Scan for the cell matching the given text and deliver its (x, y) coordinate at center. 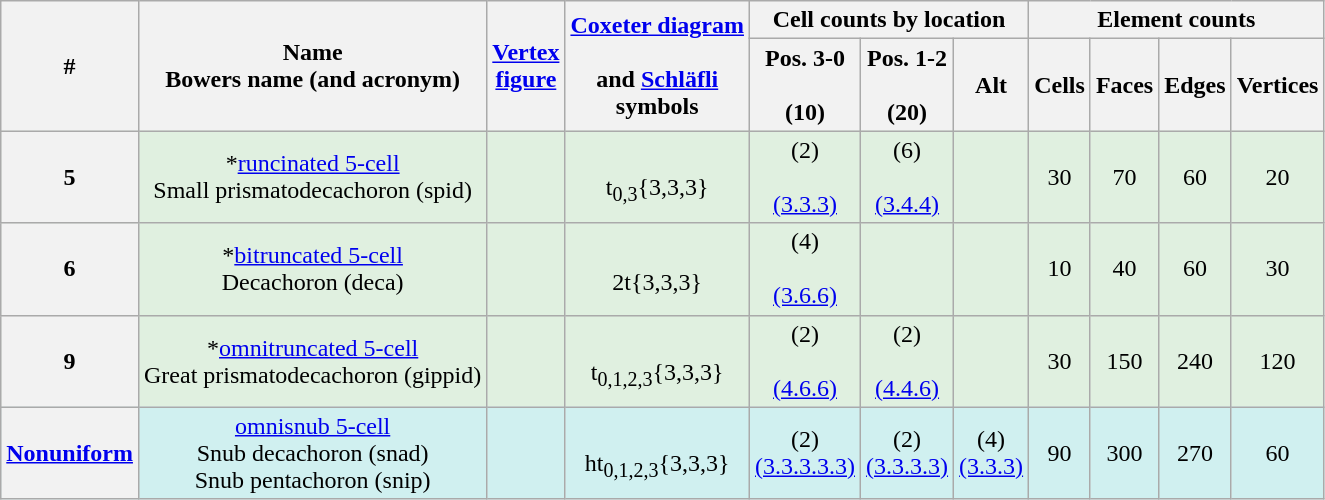
Name Bowers name (and acronym) (312, 66)
9 (70, 361)
270 (1195, 453)
Cells (1060, 85)
# (70, 66)
*runcinated 5-cell Small prismatodecachoron (spid) (312, 177)
Element counts (1176, 20)
90 (1060, 453)
ht0,1,2,3{3,3,3} (658, 453)
120 (1278, 361)
300 (1124, 453)
(2)(4.4.6) (908, 361)
20 (1278, 177)
(2)(4.6.6) (804, 361)
Pos. 1-2(20) (908, 85)
*bitruncated 5-cellDecachoron (deca) (312, 269)
Faces (1124, 85)
Coxeter diagramand Schläflisymbols (658, 66)
*omnitruncated 5-cell Great prismatodecachoron (gippid) (312, 361)
omnisnub 5-cellSnub decachoron (snad)Snub pentachoron (snip) (312, 453)
(2)(3.3.3.3.3) (804, 453)
Cell counts by location (888, 20)
Vertices (1278, 85)
(2)(3.3.3) (804, 177)
(6)(3.4.4) (908, 177)
Edges (1195, 85)
(4)(3.3.3) (992, 453)
Vertexfigure (526, 66)
40 (1124, 269)
6 (70, 269)
Nonuniform (70, 453)
(4)(3.6.6) (804, 269)
(2)(3.3.3.3) (908, 453)
240 (1195, 361)
10 (1060, 269)
2t{3,3,3} (658, 269)
5 (70, 177)
Pos. 3-0(10) (804, 85)
70 (1124, 177)
t0,1,2,3{3,3,3} (658, 361)
Alt (992, 85)
t0,3{3,3,3} (658, 177)
150 (1124, 361)
